Search for the cell housing the specified text and yield its (x, y) center coordinate. 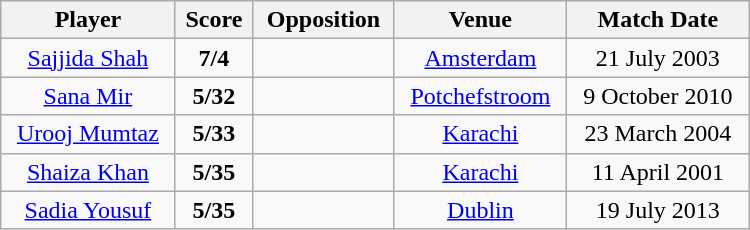
Shaiza Khan (88, 172)
Dublin (480, 210)
Match Date (658, 20)
Amsterdam (480, 58)
5/33 (214, 134)
Sajjida Shah (88, 58)
Opposition (324, 20)
9 October 2010 (658, 96)
Player (88, 20)
Potchefstroom (480, 96)
Sana Mir (88, 96)
7/4 (214, 58)
5/32 (214, 96)
23 March 2004 (658, 134)
11 April 2001 (658, 172)
21 July 2003 (658, 58)
Urooj Mumtaz (88, 134)
Sadia Yousuf (88, 210)
19 July 2013 (658, 210)
Score (214, 20)
Venue (480, 20)
